Return the (x, y) coordinate for the center point of the cell that contains the specified text.  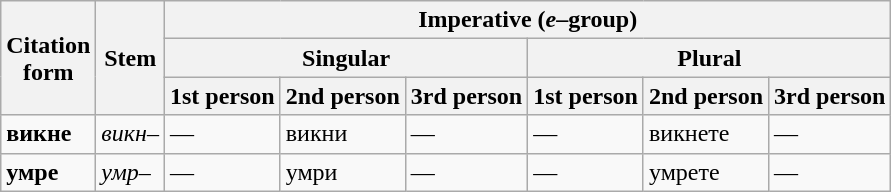
умрете (706, 172)
умри (342, 172)
Stem (130, 58)
викнете (706, 134)
умре (48, 172)
Imperative (е–group) (528, 20)
умр– (130, 172)
викн– (130, 134)
викне (48, 134)
Singular (346, 58)
викни (342, 134)
Plural (710, 58)
Citationform (48, 58)
